Return the [X, Y] coordinate for the center point of the cell that contains the specified text.  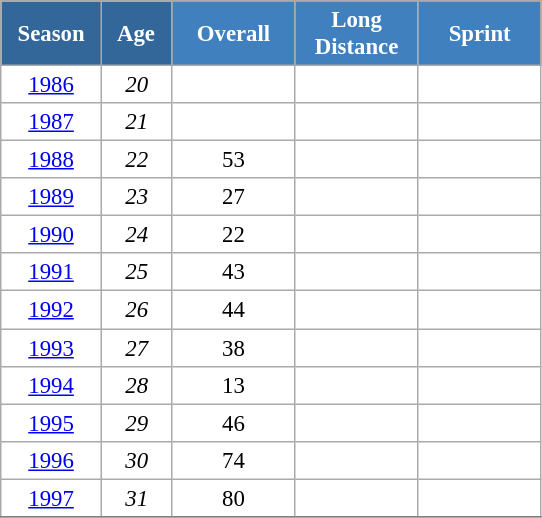
46 [234, 423]
28 [136, 385]
23 [136, 197]
Long Distance [356, 34]
Age [136, 34]
74 [234, 460]
24 [136, 235]
25 [136, 273]
26 [136, 310]
43 [234, 273]
1997 [52, 498]
1986 [52, 85]
Season [52, 34]
1995 [52, 423]
44 [234, 310]
31 [136, 498]
1990 [52, 235]
1996 [52, 460]
1988 [52, 160]
Sprint [480, 34]
21 [136, 122]
80 [234, 498]
1993 [52, 348]
20 [136, 85]
30 [136, 460]
1992 [52, 310]
1994 [52, 385]
Overall [234, 34]
13 [234, 385]
1991 [52, 273]
29 [136, 423]
53 [234, 160]
1989 [52, 197]
38 [234, 348]
1987 [52, 122]
